Pinpoint the cell where the given text exists, returning its (X, Y) midpoint coordinate. 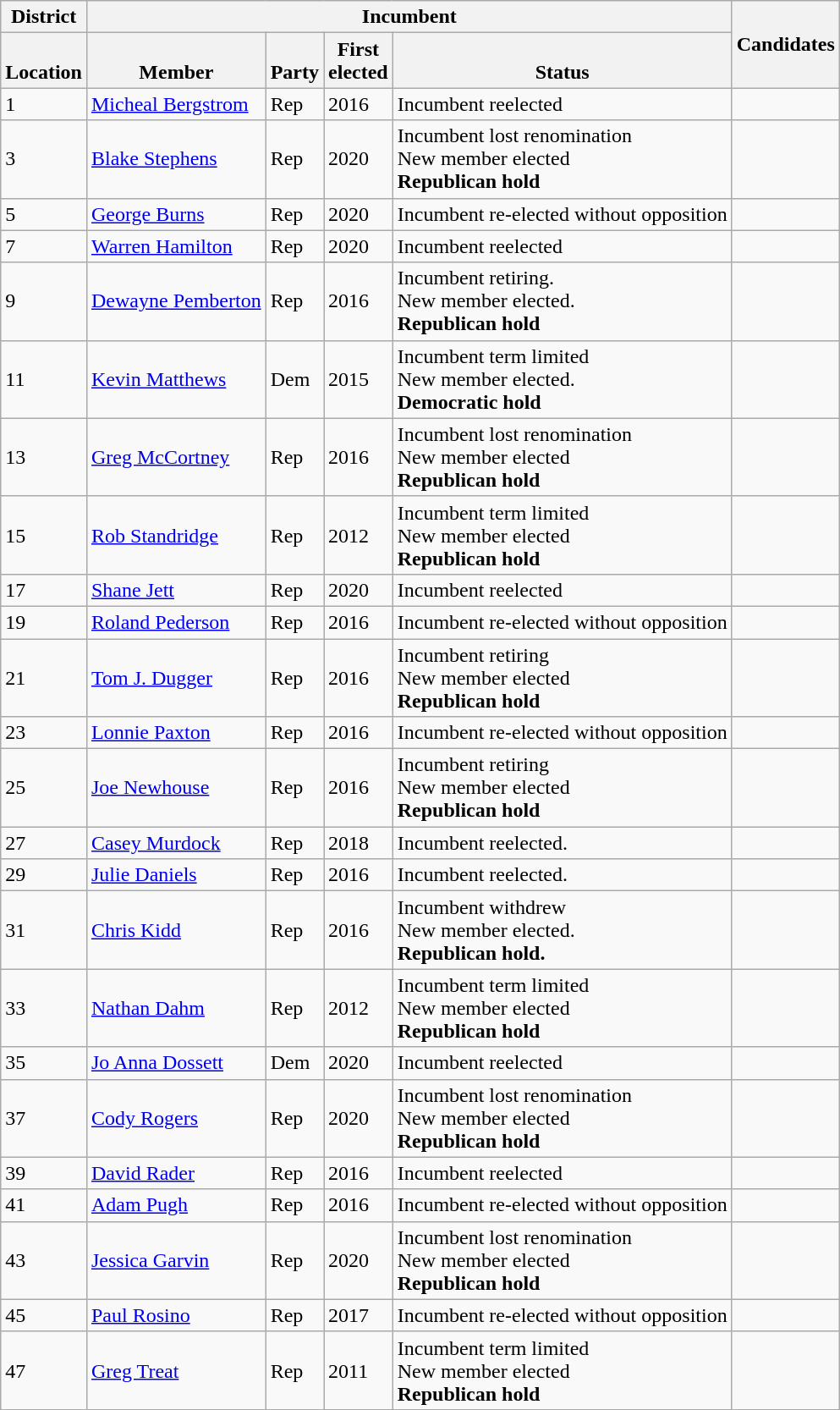
11 (44, 379)
Greg Treat (176, 1370)
Jessica Garvin (176, 1260)
Incumbent (409, 17)
13 (44, 457)
29 (44, 875)
Member (176, 61)
Party (294, 61)
Location (44, 61)
Incumbent withdrewNew member elected.Republican hold. (562, 930)
2018 (359, 843)
Lonnie Paxton (176, 733)
25 (44, 788)
Kevin Matthews (176, 379)
27 (44, 843)
9 (44, 301)
21 (44, 677)
Paul Rosino (176, 1315)
Candidates (785, 44)
17 (44, 590)
District (44, 17)
5 (44, 214)
45 (44, 1315)
Joe Newhouse (176, 788)
Incumbent term limitedNew member elected.Democratic hold (562, 379)
Dewayne Pemberton (176, 301)
Roland Pederson (176, 622)
Micheal Bergstrom (176, 104)
Tom J. Dugger (176, 677)
35 (44, 1063)
7 (44, 246)
33 (44, 1008)
Casey Murdock (176, 843)
19 (44, 622)
Adam Pugh (176, 1205)
Cody Rogers (176, 1118)
Greg McCortney (176, 457)
1 (44, 104)
2011 (359, 1370)
43 (44, 1260)
31 (44, 930)
23 (44, 733)
2015 (359, 379)
15 (44, 535)
George Burns (176, 214)
Warren Hamilton (176, 246)
3 (44, 159)
Julie Daniels (176, 875)
Status (562, 61)
39 (44, 1173)
Nathan Dahm (176, 1008)
47 (44, 1370)
David Rader (176, 1173)
41 (44, 1205)
Chris Kidd (176, 930)
2017 (359, 1315)
Shane Jett (176, 590)
Firstelected (359, 61)
37 (44, 1118)
Incumbent retiring.New member elected.Republican hold (562, 301)
Blake Stephens (176, 159)
Jo Anna Dossett (176, 1063)
Rob Standridge (176, 535)
